Capture the cell that displays the provided text and extract its [X, Y] central coordinate. 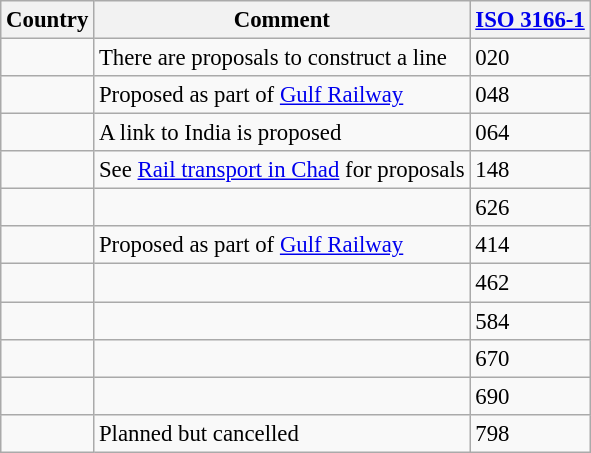
670 [530, 358]
Comment [282, 20]
148 [530, 170]
Country [48, 20]
584 [530, 321]
A link to India is proposed [282, 133]
798 [530, 433]
Planned but cancelled [282, 433]
ISO 3166-1 [530, 20]
414 [530, 245]
See Rail transport in Chad for proposals [282, 170]
020 [530, 58]
626 [530, 208]
462 [530, 283]
There are proposals to construct a line [282, 58]
690 [530, 396]
064 [530, 133]
048 [530, 95]
